For the text-containing cell, return its midpoint in [x, y] coordinate format. 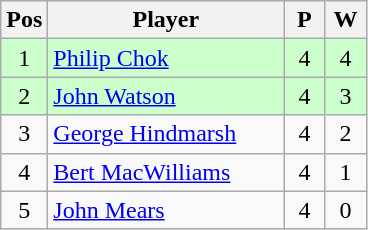
John Mears [166, 210]
5 [24, 210]
Philip Chok [166, 58]
Pos [24, 20]
Player [166, 20]
P [304, 20]
W [346, 20]
Bert MacWilliams [166, 172]
0 [346, 210]
George Hindmarsh [166, 134]
John Watson [166, 96]
